Search for the cell housing the specified text and yield its (X, Y) center coordinate. 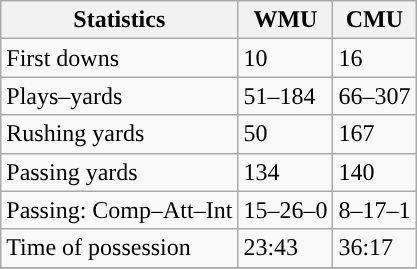
CMU (374, 20)
140 (374, 172)
51–184 (286, 96)
15–26–0 (286, 210)
Passing yards (120, 172)
8–17–1 (374, 210)
Time of possession (120, 248)
50 (286, 134)
36:17 (374, 248)
23:43 (286, 248)
Plays–yards (120, 96)
134 (286, 172)
66–307 (374, 96)
10 (286, 58)
First downs (120, 58)
WMU (286, 20)
Statistics (120, 20)
Passing: Comp–Att–Int (120, 210)
167 (374, 134)
Rushing yards (120, 134)
16 (374, 58)
